Identify which cell holds the provided text, then report its (x, y) central coordinate. 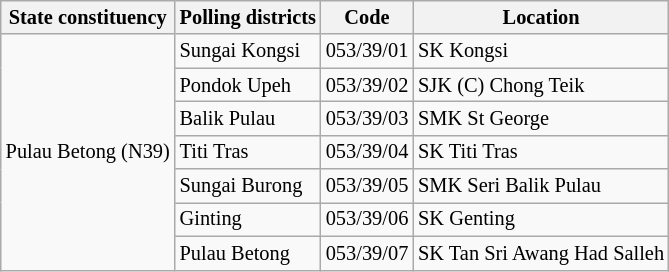
Sungai Kongsi (248, 51)
SK Genting (541, 219)
Balik Pulau (248, 118)
Titi Tras (248, 152)
Pulau Betong (N39) (88, 152)
053/39/07 (367, 253)
Sungai Burong (248, 186)
SJK (C) Chong Teik (541, 85)
SK Titi Tras (541, 152)
053/39/04 (367, 152)
053/39/05 (367, 186)
Ginting (248, 219)
SK Tan Sri Awang Had Salleh (541, 253)
053/39/06 (367, 219)
State constituency (88, 17)
053/39/03 (367, 118)
SK Kongsi (541, 51)
Pulau Betong (248, 253)
SMK Seri Balik Pulau (541, 186)
Pondok Upeh (248, 85)
SMK St George (541, 118)
053/39/02 (367, 85)
Code (367, 17)
Location (541, 17)
Polling districts (248, 17)
053/39/01 (367, 51)
